For the text-containing cell, return its midpoint in (X, Y) coordinate format. 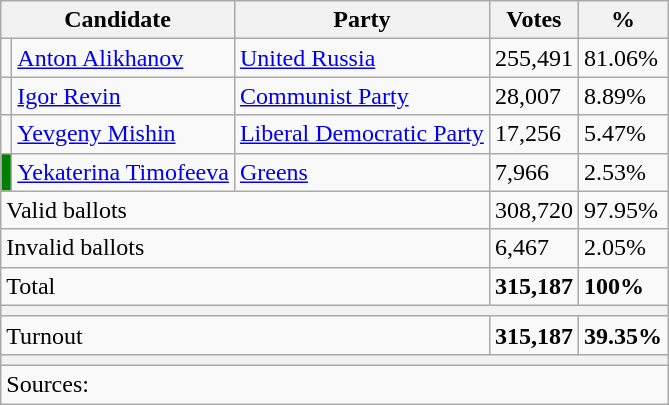
Yevgeny Mishin (124, 134)
Valid ballots (246, 210)
Igor Revin (124, 96)
2.05% (622, 248)
8.89% (622, 96)
6,467 (534, 248)
Liberal Democratic Party (362, 134)
255,491 (534, 58)
Greens (362, 172)
Votes (534, 20)
100% (622, 286)
Invalid ballots (246, 248)
Turnout (246, 335)
308,720 (534, 210)
7,966 (534, 172)
Sources: (334, 384)
81.06% (622, 58)
Anton Alikhanov (124, 58)
% (622, 20)
Party (362, 20)
39.35% (622, 335)
Communist Party (362, 96)
Yekaterina Timofeeva (124, 172)
Total (246, 286)
5.47% (622, 134)
28,007 (534, 96)
17,256 (534, 134)
97.95% (622, 210)
Candidate (118, 20)
United Russia (362, 58)
2.53% (622, 172)
